Return [x, y] of the center of cell containing provided text 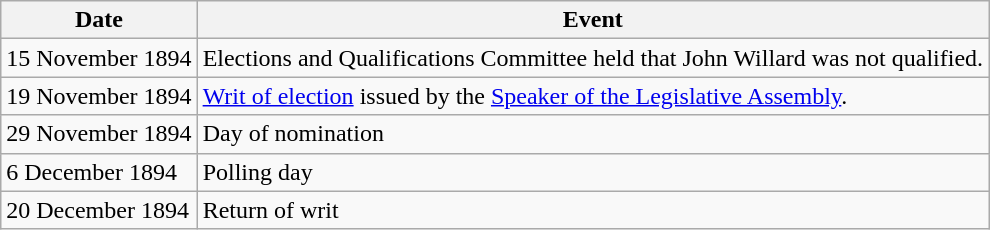
Return of writ [592, 210]
Event [592, 20]
Day of nomination [592, 134]
29 November 1894 [99, 134]
Writ of election issued by the Speaker of the Legislative Assembly. [592, 96]
6 December 1894 [99, 172]
Date [99, 20]
Polling day [592, 172]
15 November 1894 [99, 58]
19 November 1894 [99, 96]
20 December 1894 [99, 210]
Elections and Qualifications Committee held that John Willard was not qualified. [592, 58]
